Determine the (X, Y) coordinate at the center of the cell enclosing the given text.  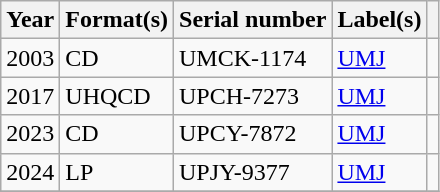
2024 (30, 172)
LP (117, 172)
Format(s) (117, 20)
Serial number (253, 20)
2003 (30, 58)
UMCK-1174 (253, 58)
UHQCD (117, 96)
UPJY-9377 (253, 172)
2017 (30, 96)
UPCH-7273 (253, 96)
Label(s) (380, 20)
UPCY-7872 (253, 134)
Year (30, 20)
2023 (30, 134)
